Detect which cell encompasses the target text, then output its [X, Y] center coordinate. 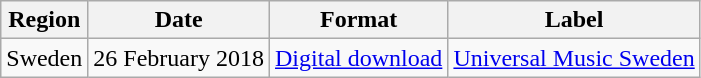
Date [179, 20]
Format [359, 20]
Region [44, 20]
Label [574, 20]
Universal Music Sweden [574, 58]
26 February 2018 [179, 58]
Sweden [44, 58]
Digital download [359, 58]
